Find where the given text appears and provide that cell's center as (x, y) coordinate. 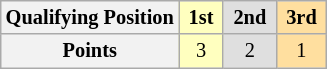
3rd (301, 17)
1 (301, 51)
Qualifying Position (90, 17)
Points (90, 51)
2 (250, 51)
1st (202, 17)
2nd (250, 17)
3 (202, 51)
